Search for the cell housing the specified text and yield its (x, y) center coordinate. 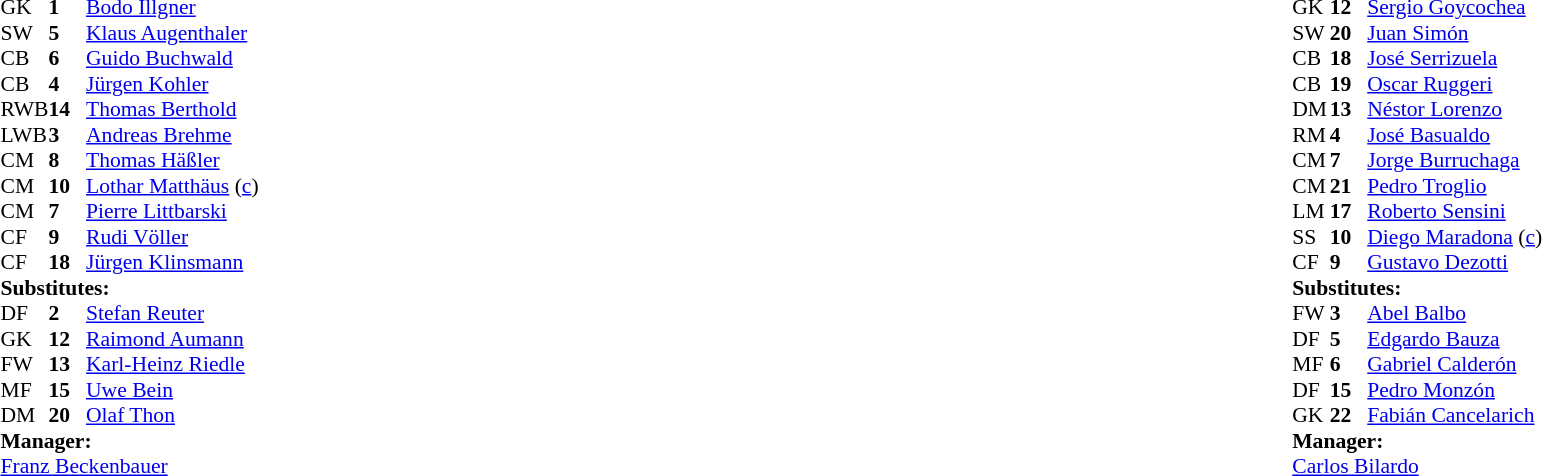
8 (67, 161)
21 (1349, 186)
Gustavo Dezotti (1454, 263)
Andreas Brehme (172, 135)
Lothar Matthäus (c) (172, 186)
22 (1349, 415)
Jorge Burruchaga (1454, 161)
Uwe Bein (172, 390)
Oscar Ruggeri (1454, 84)
Jürgen Klinsmann (172, 263)
RM (1311, 135)
Thomas Häßler (172, 161)
Pierre Littbarski (172, 211)
Klaus Augenthaler (172, 33)
LWB (24, 135)
Raimond Aumann (172, 339)
Stefan Reuter (172, 313)
Gabriel Calderón (1454, 365)
Pedro Troglio (1454, 186)
14 (67, 109)
Roberto Sensini (1454, 211)
Rudi Völler (172, 237)
Néstor Lorenzo (1454, 109)
José Serrizuela (1454, 59)
Jürgen Kohler (172, 84)
Abel Balbo (1454, 313)
Fabián Cancelarich (1454, 415)
Edgardo Bauza (1454, 339)
Karl-Heinz Riedle (172, 365)
LM (1311, 211)
RWB (24, 109)
17 (1349, 211)
José Basualdo (1454, 135)
Olaf Thon (172, 415)
19 (1349, 84)
Pedro Monzón (1454, 390)
Juan Simón (1454, 33)
Thomas Berthold (172, 109)
Guido Buchwald (172, 59)
2 (67, 313)
12 (67, 339)
SS (1311, 237)
Diego Maradona (c) (1454, 237)
